Extract the [X, Y] coordinate from the center of the cell holding the provided text.  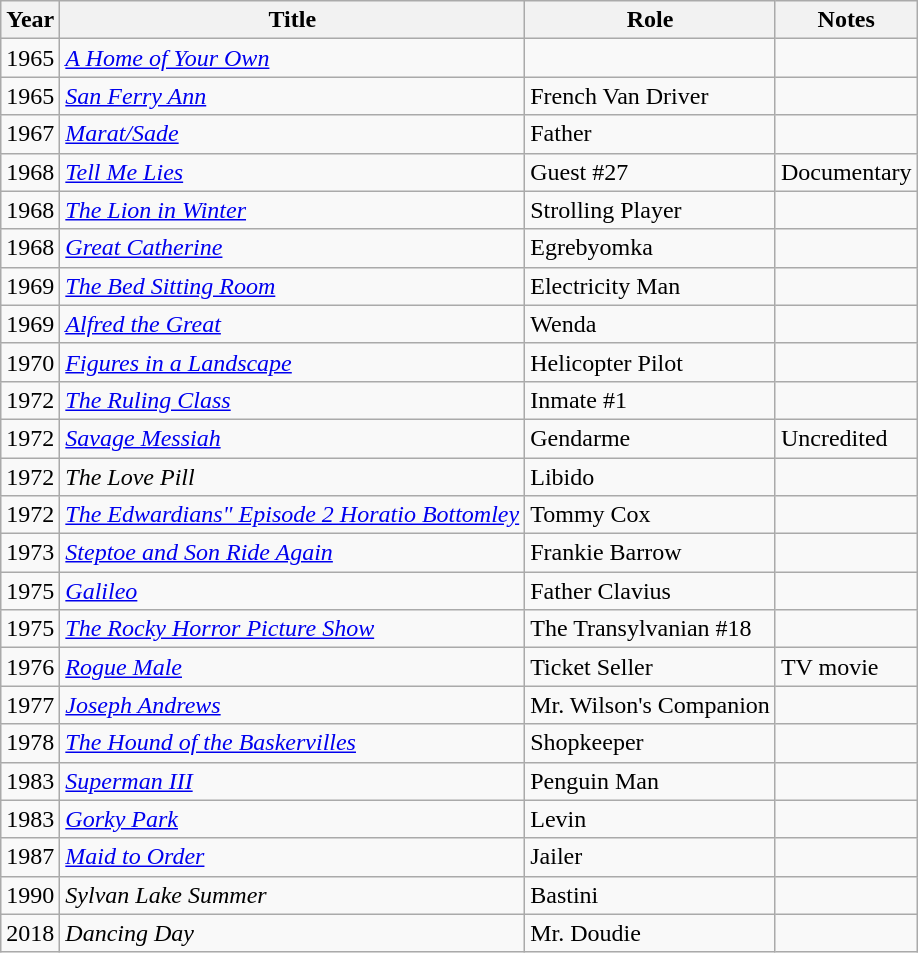
1967 [30, 134]
Father Clavius [650, 591]
Maid to Order [292, 857]
Superman III [292, 781]
Libido [650, 477]
Year [30, 20]
A Home of Your Own [292, 58]
Gorky Park [292, 819]
1978 [30, 743]
The Bed Sitting Room [292, 286]
Great Catherine [292, 248]
The Ruling Class [292, 400]
Guest #27 [650, 172]
Documentary [846, 172]
Uncredited [846, 438]
Rogue Male [292, 667]
Alfred the Great [292, 324]
Figures in a Landscape [292, 362]
Gendarme [650, 438]
Sylvan Lake Summer [292, 895]
Helicopter Pilot [650, 362]
Bastini [650, 895]
Strolling Player [650, 210]
The Edwardians" Episode 2 Horatio Bottomley [292, 515]
San Ferry Ann [292, 96]
Jailer [650, 857]
1987 [30, 857]
Joseph Andrews [292, 705]
Dancing Day [292, 933]
1970 [30, 362]
1976 [30, 667]
Title [292, 20]
The Rocky Horror Picture Show [292, 629]
Shopkeeper [650, 743]
Marat/Sade [292, 134]
2018 [30, 933]
French Van Driver [650, 96]
Levin [650, 819]
The Transylvanian #18 [650, 629]
The Lion in Winter [292, 210]
The Love Pill [292, 477]
Frankie Barrow [650, 553]
Galileo [292, 591]
Steptoe and Son Ride Again [292, 553]
Mr. Wilson's Companion [650, 705]
The Hound of the Baskervilles [292, 743]
1973 [30, 553]
Mr. Doudie [650, 933]
Wenda [650, 324]
Tell Me Lies [292, 172]
Ticket Seller [650, 667]
Penguin Man [650, 781]
TV movie [846, 667]
Role [650, 20]
Tommy Cox [650, 515]
Electricity Man [650, 286]
Inmate #1 [650, 400]
Egrebyomka [650, 248]
1990 [30, 895]
1977 [30, 705]
Notes [846, 20]
Father [650, 134]
Savage Messiah [292, 438]
